Find where the given text appears and provide that cell's center as [X, Y] coordinate. 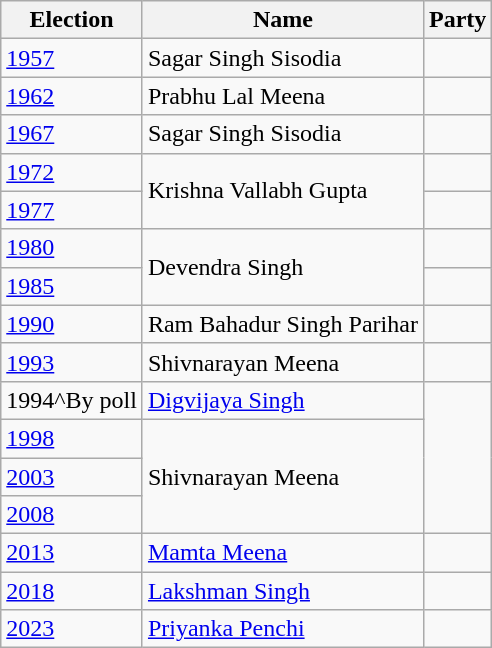
1985 [72, 286]
Election [72, 20]
1990 [72, 324]
1967 [72, 134]
2013 [72, 553]
2023 [72, 629]
1980 [72, 248]
1972 [72, 172]
1957 [72, 58]
Mamta Meena [282, 553]
1977 [72, 210]
2018 [72, 591]
Priyanka Penchi [282, 629]
Prabhu Lal Meena [282, 96]
Ram Bahadur Singh Parihar [282, 324]
Party [457, 20]
Lakshman Singh [282, 591]
1994^By poll [72, 400]
Name [282, 20]
1962 [72, 96]
2008 [72, 515]
1993 [72, 362]
Devendra Singh [282, 267]
Krishna Vallabh Gupta [282, 191]
Digvijaya Singh [282, 400]
2003 [72, 477]
1998 [72, 438]
